Provide the (X, Y) coordinate of the cell's center where the given text is located.  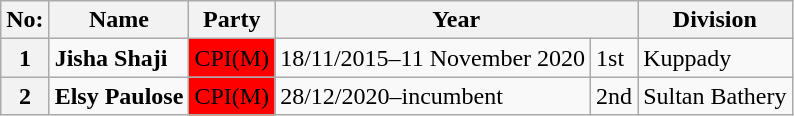
Jisha Shaji (119, 58)
1st (614, 58)
Kuppady (715, 58)
Elsy Paulose (119, 96)
28/12/2020–incumbent (433, 96)
Party (232, 20)
Name (119, 20)
1 (25, 58)
18/11/2015–11 November 2020 (433, 58)
No: (25, 20)
Year (456, 20)
2nd (614, 96)
2 (25, 96)
Sultan Bathery (715, 96)
Division (715, 20)
